Provide the (x, y) coordinate of the cell's center where the given text is located.  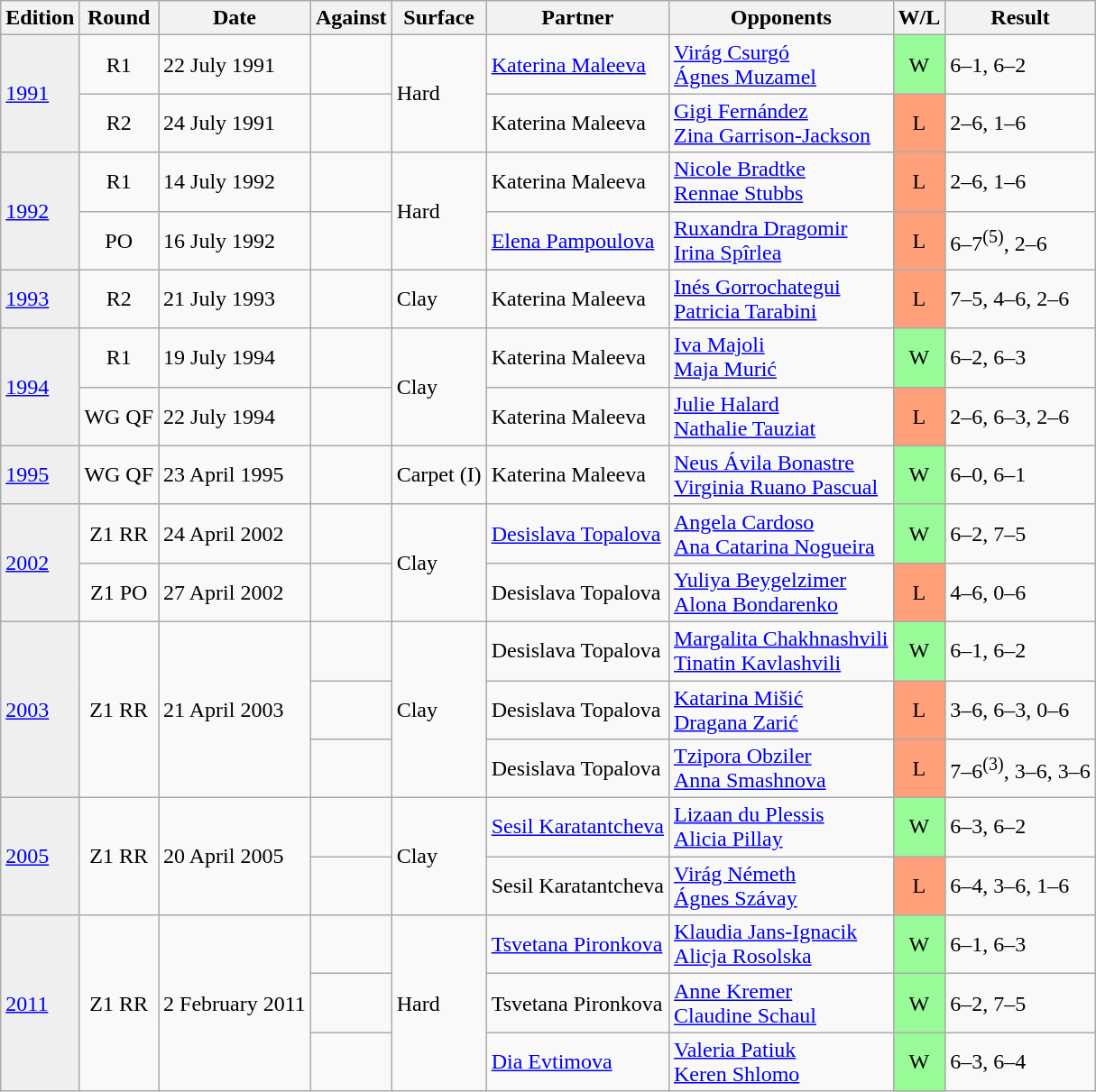
6–0, 6–1 (1020, 474)
Date (235, 18)
6–4, 3–6, 1–6 (1020, 886)
6–3, 6–2 (1020, 828)
Valeria Patiuk Keren Shlomo (781, 1062)
Round (119, 18)
4–6, 0–6 (1020, 592)
Partner (577, 18)
20 April 2005 (235, 857)
Nicole Bradtke Rennae Stubbs (781, 182)
Opponents (781, 18)
1993 (40, 299)
Yuliya Beygelzimer Alona Bondarenko (781, 592)
Iva Majoli Maja Murić (781, 357)
6–3, 6–4 (1020, 1062)
Carpet (I) (438, 474)
21 April 2003 (235, 709)
Katarina Mišić Dragana Zarić (781, 709)
Inés Gorrochategui Patricia Tarabini (781, 299)
6–7(5), 2–6 (1020, 240)
Virág Németh Ágnes Szávay (781, 886)
W/L (919, 18)
1995 (40, 474)
Surface (438, 18)
22 July 1991 (235, 65)
2003 (40, 709)
7–6(3), 3–6, 3–6 (1020, 768)
Lizaan du Plessis Alicia Pillay (781, 828)
Z1 PO (119, 592)
Margalita Chakhnashvili Tinatin Kavlashvili (781, 651)
27 April 2002 (235, 592)
Edition (40, 18)
Gigi Fernández Zina Garrison-Jackson (781, 123)
Julie Halard Nathalie Tauziat (781, 417)
2–6, 6–3, 2–6 (1020, 417)
Angela Cardoso Ana Catarina Nogueira (781, 534)
6–1, 6–3 (1020, 945)
23 April 1995 (235, 474)
1992 (40, 211)
3–6, 6–3, 0–6 (1020, 709)
19 July 1994 (235, 357)
Tzipora Obziler Anna Smashnova (781, 768)
22 July 1994 (235, 417)
24 April 2002 (235, 534)
2 February 2011 (235, 1003)
PO (119, 240)
Klaudia Jans-Ignacik Alicja Rosolska (781, 945)
14 July 1992 (235, 182)
Against (351, 18)
2011 (40, 1003)
7–5, 4–6, 2–6 (1020, 299)
Result (1020, 18)
2005 (40, 857)
2002 (40, 563)
1991 (40, 94)
Anne Kremer Claudine Schaul (781, 1003)
6–2, 6–3 (1020, 357)
Elena Pampoulova (577, 240)
1994 (40, 387)
Virág Csurgó Ágnes Muzamel (781, 65)
Dia Evtimova (577, 1062)
Ruxandra Dragomir Irina Spîrlea (781, 240)
16 July 1992 (235, 240)
24 July 1991 (235, 123)
Neus Ávila Bonastre Virginia Ruano Pascual (781, 474)
21 July 1993 (235, 299)
